For the text-containing cell, return its midpoint in [X, Y] coordinate format. 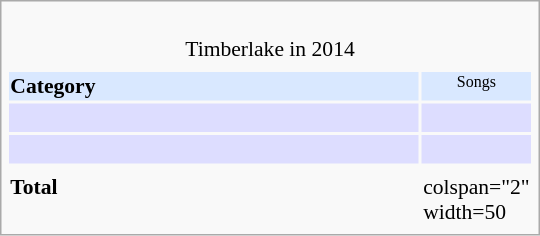
Timberlake in 2014 [270, 36]
Category [214, 86]
Total [214, 199]
Songs [477, 86]
colspan="2" width=50 [477, 199]
